Scan for the cell matching the given text and deliver its [X, Y] coordinate at center. 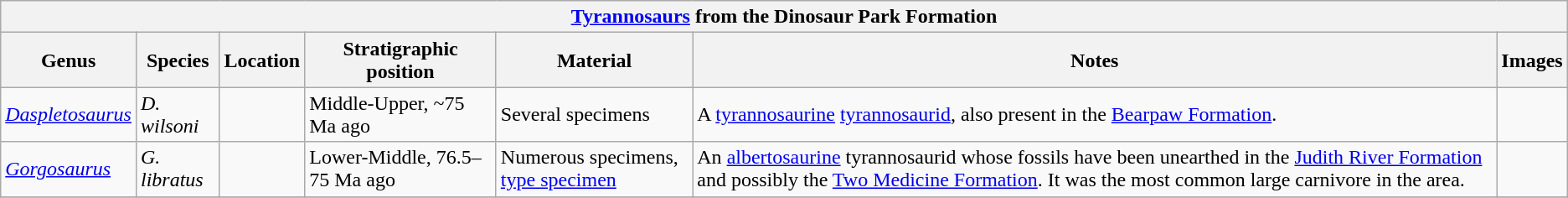
Species [178, 60]
Images [1532, 60]
Stratigraphic position [400, 60]
Gorgosaurus [69, 169]
Location [262, 60]
D. wilsoni [178, 114]
Tyrannosaurs from the Dinosaur Park Formation [784, 17]
Notes [1095, 60]
Material [594, 60]
A tyrannosaurine tyrannosaurid, also present in the Bearpaw Formation. [1095, 114]
Several specimens [594, 114]
Genus [69, 60]
Lower-Middle, 76.5–75 Ma ago [400, 169]
Numerous specimens, type specimen [594, 169]
G. libratus [178, 169]
Middle-Upper, ~75 Ma ago [400, 114]
Daspletosaurus [69, 114]
